From the cell containing the given text, extract its center point as [x, y] coordinate. 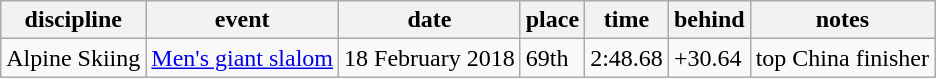
Alpine Skiing [74, 58]
Men's giant slalom [242, 58]
2:48.68 [627, 58]
18 February 2018 [430, 58]
notes [842, 20]
place [552, 20]
discipline [74, 20]
date [430, 20]
top China finisher [842, 58]
behind [709, 20]
+30.64 [709, 58]
time [627, 20]
69th [552, 58]
event [242, 20]
